Locate the cell with the specified text and output its (x, y) center coordinate. 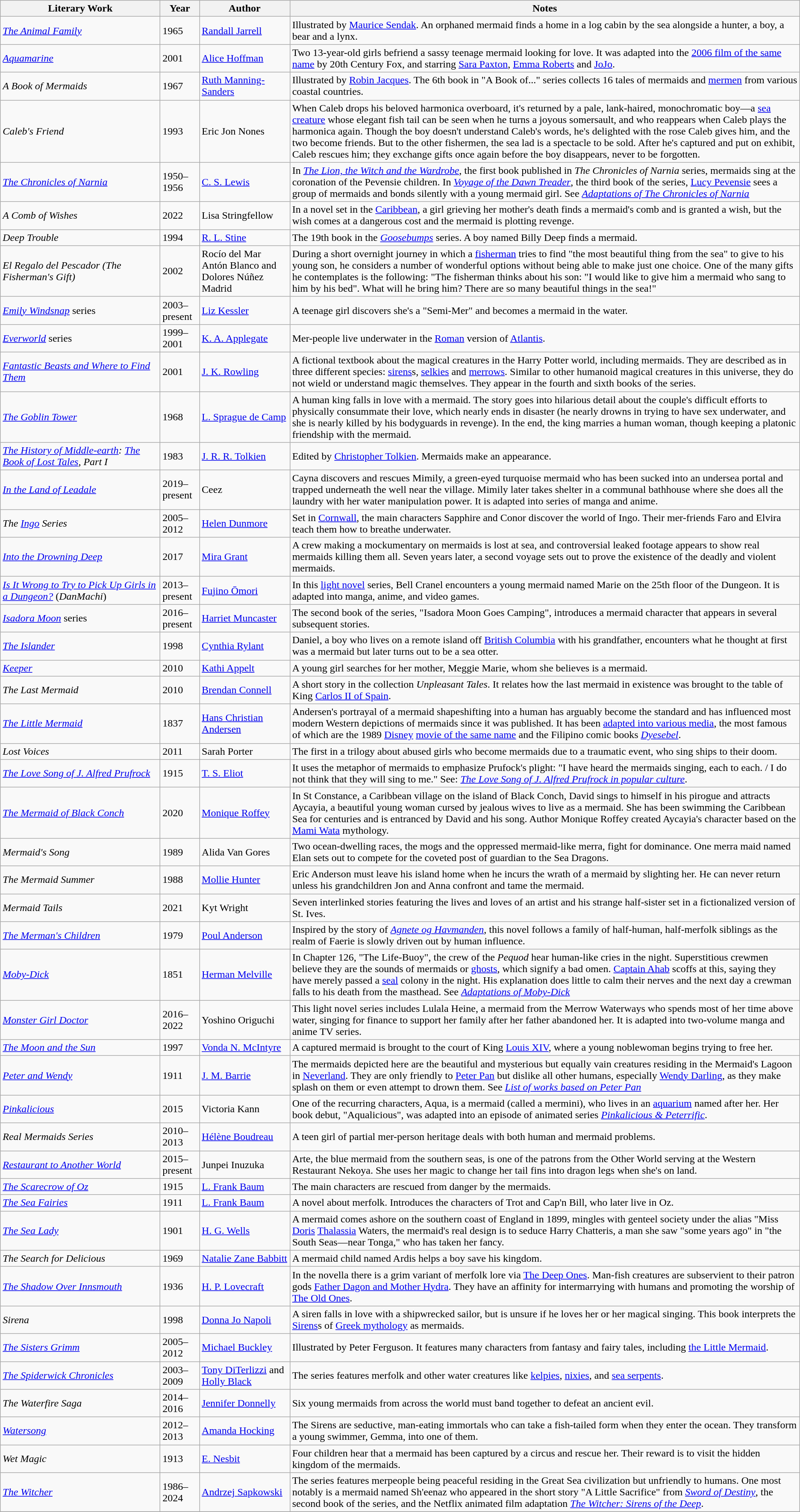
1965 (180, 31)
2014–2016 (180, 1404)
2003–2009 (180, 1375)
Six young mermaids from across the world must band together to defeat an ancient evil. (544, 1404)
A Comb of Wishes (80, 215)
Monique Roffey (245, 812)
L. Sprague de Camp (245, 417)
2012–2013 (180, 1431)
Wet Magic (80, 1459)
The Sea Lady (80, 1231)
1950–1956 (180, 182)
The series features merfolk and other water creatures like kelpies, nixies, and sea serpents. (544, 1375)
Cynthia Rylant (245, 646)
Year (180, 9)
Junpei Inuzuka (245, 1164)
A young girl searches for her mother, Meggie Marie, whom she believes is a mermaid. (544, 668)
A captured mermaid is brought to the court of King Louis XIV, where a young noblewoman begins trying to free her. (544, 1048)
The Merman's Children (80, 935)
J. R. R. Tolkien (245, 456)
Alice Hoffman (245, 58)
Ceez (245, 490)
The Witcher (80, 1492)
Harriet Muncaster (245, 618)
The Animal Family (80, 31)
Jennifer Donnelly (245, 1404)
Monster Girl Doctor (80, 1020)
R. L. Stine (245, 237)
The History of Middle-earth: The Book of Lost Tales, Part I (80, 456)
1994 (180, 237)
Hélène Boudreau (245, 1137)
1901 (180, 1231)
The Love Song of J. Alfred Prufrock (80, 773)
Lisa Stringfellow (245, 215)
Into the Drowning Deep (80, 557)
Real Mermaids Series (80, 1137)
Amanda Hocking (245, 1431)
Notes (544, 9)
Eric Jon Nones (245, 131)
Andrzej Sapkowski (245, 1492)
Tony DiTerlizzi and Holly Black (245, 1375)
Yoshino Origuchi (245, 1020)
Emily Windsnap series (80, 310)
Herman Melville (245, 975)
J. K. Rowling (245, 372)
1837 (180, 724)
Brendan Connell (245, 690)
2021 (180, 907)
1969 (180, 1258)
Peter and Wendy (80, 1075)
2016–present (180, 618)
Seven interlinked stories featuring the lives and loves of an artist and his strange half-sister set in a fictionalized version of St. Ives. (544, 907)
2011 (180, 751)
C. S. Lewis (245, 182)
Fujino Ōmori (245, 590)
Victoria Kann (245, 1109)
A teen girl of partial mer-person heritage deals with both human and mermaid problems. (544, 1137)
Rocío del Mar Antón Blanco and Dolores Núñez Madrid (245, 271)
Vonda N. McIntyre (245, 1048)
1988 (180, 880)
The Waterfire Saga (80, 1404)
The Sisters Grimm (80, 1347)
The Mermaid of Black Conch (80, 812)
Hans Christian Andersen (245, 724)
Four children hear that a mermaid has been captured by a circus and rescue her. Their reward is to visit the hidden kingdom of the mermaids. (544, 1459)
The main characters are rescued from danger by the mermaids. (544, 1187)
El Regalo del Pescador (The Fisherman's Gift) (80, 271)
The second book of the series, "Isadora Moon Goes Camping", introduces a mermaid character that appears in several subsequent stories. (544, 618)
1968 (180, 417)
Helen Dunmore (245, 524)
The first in a trilogy about abused girls who become mermaids due to a traumatic event, who sing ships to their doom. (544, 751)
The Scarecrow of Oz (80, 1187)
2022 (180, 215)
H. G. Wells (245, 1231)
2015–present (180, 1164)
The Search for Delicious (80, 1258)
Liz Kessler (245, 310)
Fantastic Beasts and Where to Find Them (80, 372)
The Goblin Tower (80, 417)
2019–present (180, 490)
The Ingo Series (80, 524)
Illustrated by Maurice Sendak. An orphaned mermaid finds a home in a log cabin by the sea alongside a hunter, a boy, a bear and a lynx. (544, 31)
Alida Van Gores (245, 852)
1913 (180, 1459)
H. P. Lovecraft (245, 1286)
Mermaid Tails (80, 907)
A short story in the collection Unpleasant Tales. It relates how the last mermaid in existence was brought to the table of King Carlos II of Spain. (544, 690)
The Moon and the Sun (80, 1048)
Kathi Appelt (245, 668)
Mira Grant (245, 557)
A Book of Mermaids (80, 86)
Is It Wrong to Try to Pick Up Girls in a Dungeon? (DanMachi) (80, 590)
1983 (180, 456)
1986–2024 (180, 1492)
Literary Work (80, 9)
2015 (180, 1109)
In the Land of Leadale (80, 490)
1851 (180, 975)
Watersong (80, 1431)
2016–2022 (180, 1020)
2002 (180, 271)
Lost Voices (80, 751)
2020 (180, 812)
1936 (180, 1286)
1997 (180, 1048)
The Spiderwick Chronicles (80, 1375)
The Last Mermaid (80, 690)
Caleb's Friend (80, 131)
1989 (180, 852)
The 19th book in the Goosebumps series. A boy named Billy Deep finds a mermaid. (544, 237)
Edited by Christopher Tolkien. Mermaids make an appearance. (544, 456)
Ruth Manning-Sanders (245, 86)
K. A. Applegate (245, 338)
2013–present (180, 590)
Author (245, 9)
The Little Mermaid (80, 724)
The Chronicles of Narnia (80, 182)
Pinkalicious (80, 1109)
Aquamarine (80, 58)
Everworld series (80, 338)
Sirena (80, 1320)
1999–2001 (180, 338)
Illustrated by Peter Ferguson. It features many characters from fantasy and fairy tales, including the Little Mermaid. (544, 1347)
Illustrated by Robin Jacques. The 6th book in "A Book of..." series collects 16 tales of mermaids and mermen from various coastal countries. (544, 86)
2017 (180, 557)
The Islander (80, 646)
Keeper (80, 668)
The Mermaid Summer (80, 880)
Restaurant to Another World (80, 1164)
Michael Buckley (245, 1347)
Deep Trouble (80, 237)
J. M. Barrie (245, 1075)
Randall Jarrell (245, 31)
Natalie Zane Babbitt (245, 1258)
E. Nesbit (245, 1459)
Isadora Moon series (80, 618)
Kyt Wright (245, 907)
A novel about merfolk. Introduces the characters of Trot and Cap'n Bill, who later live in Oz. (544, 1203)
Sarah Porter (245, 751)
Donna Jo Napoli (245, 1320)
The Shadow Over Innsmouth (80, 1286)
2003–present (180, 310)
A teenage girl discovers she's a "Semi-Mer" and becomes a mermaid in the water. (544, 310)
Mer-people live underwater in the Roman version of Atlantis. (544, 338)
T. S. Eliot (245, 773)
2010–2013 (180, 1137)
Poul Anderson (245, 935)
Moby-Dick (80, 975)
A mermaid child named Ardis helps a boy save his kingdom. (544, 1258)
The Sea Fairies (80, 1203)
Mollie Hunter (245, 880)
1993 (180, 131)
1979 (180, 935)
Mermaid's Song (80, 852)
1967 (180, 86)
